Provide the [X, Y] coordinate of the cell's center where the given text is located.  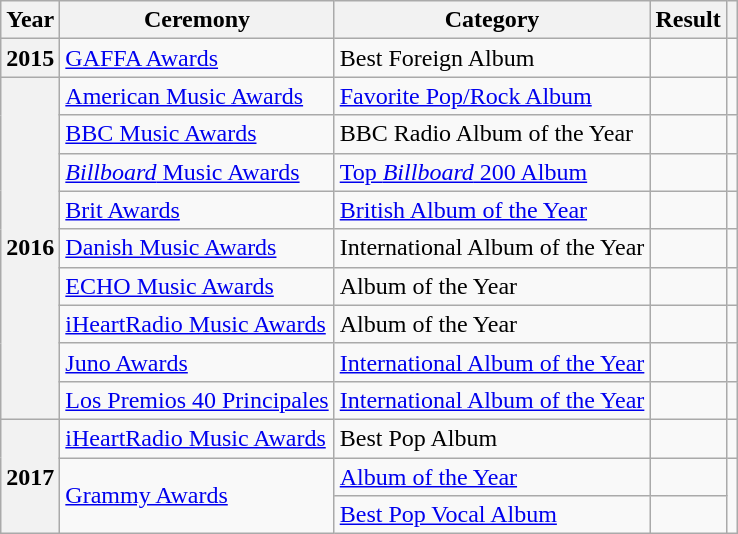
2017 [30, 476]
Category [492, 20]
Billboard Music Awards [197, 172]
Best Pop Album [492, 438]
Ceremony [197, 20]
Juno Awards [197, 362]
Top Billboard 200 Album [492, 172]
Danish Music Awards [197, 248]
Brit Awards [197, 210]
Result [688, 20]
BBC Music Awards [197, 134]
2015 [30, 58]
2016 [30, 248]
Grammy Awards [197, 496]
BBC Radio Album of the Year [492, 134]
British Album of the Year [492, 210]
Best Foreign Album [492, 58]
Year [30, 20]
Best Pop Vocal Album [492, 515]
GAFFA Awards [197, 58]
ECHO Music Awards [197, 286]
Favorite Pop/Rock Album [492, 96]
American Music Awards [197, 96]
Los Premios 40 Principales [197, 400]
